Return the (X, Y) coordinate for the center point of the cell that contains the specified text.  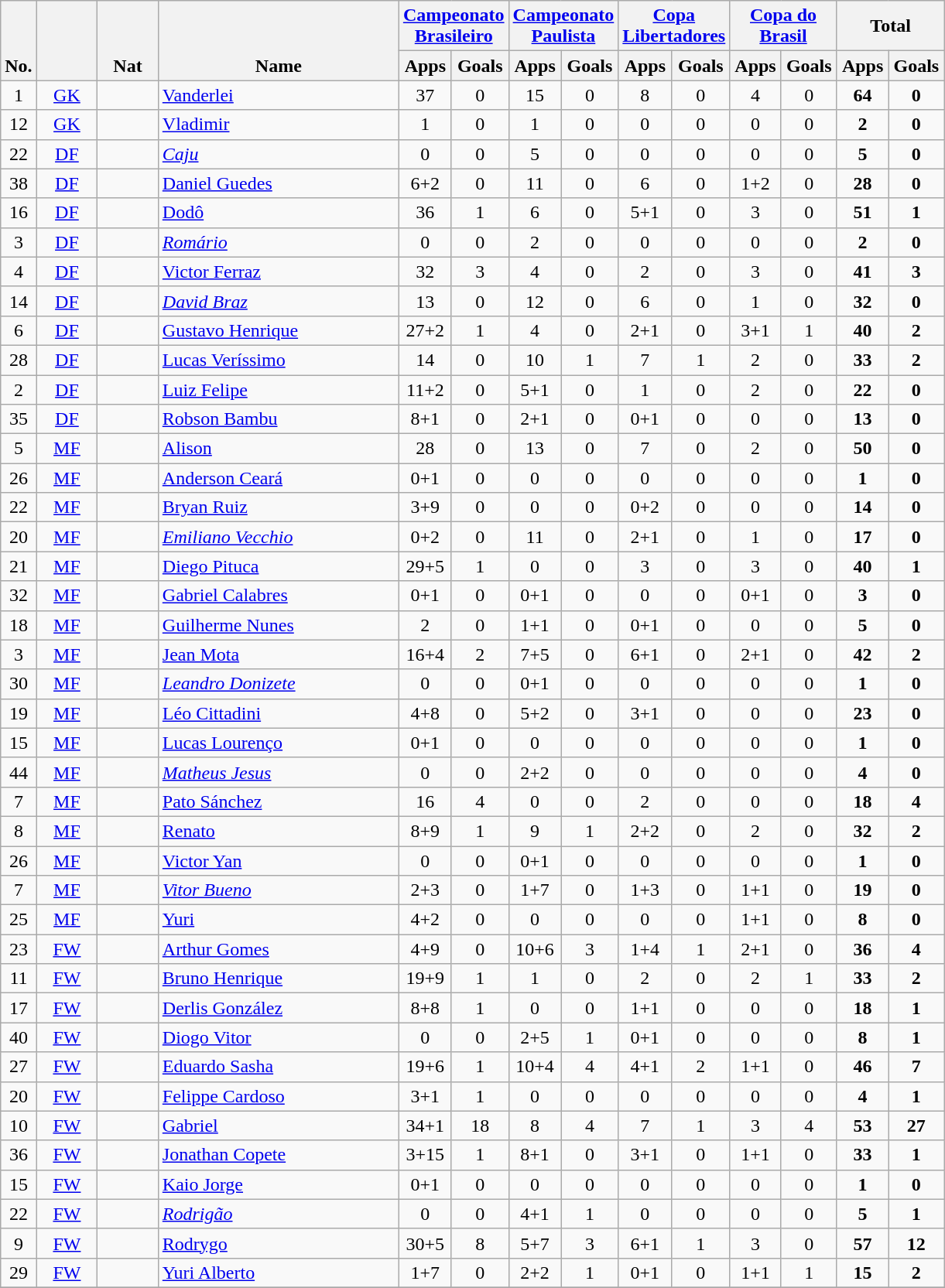
Arthur Gomes (279, 949)
5+7 (535, 1243)
8+9 (425, 831)
Jean Mota (279, 654)
Yuri (279, 920)
David Braz (279, 301)
3+15 (425, 1155)
Renato (279, 831)
Pato Sánchez (279, 801)
Vladimir (279, 125)
38 (19, 183)
4+2 (425, 920)
Victor Ferraz (279, 272)
41 (862, 272)
Romário (279, 242)
37 (425, 95)
8+8 (425, 1008)
1+4 (645, 949)
Total (890, 26)
Rodrygo (279, 1243)
51 (862, 213)
Vitor Bueno (279, 890)
10+6 (535, 949)
27+2 (425, 330)
Caju (279, 154)
Gustavo Henrique (279, 330)
10+4 (535, 1067)
Robson Bambu (279, 419)
Lucas Lourenço (279, 743)
Nat (128, 40)
Emiliano Vecchio (279, 537)
Copa do Brasil (783, 26)
64 (862, 95)
7+5 (535, 654)
Yuri Alberto (279, 1273)
Matheus Jesus (279, 772)
Diego Pituca (279, 566)
Leandro Donizete (279, 684)
Copa Libertadores (674, 26)
6+2 (425, 183)
Victor Yan (279, 861)
Gabriel Calabres (279, 596)
30+5 (425, 1243)
Lucas Veríssimo (279, 360)
5+2 (535, 713)
Rodrigão (279, 1214)
21 (19, 566)
Name (279, 40)
Daniel Guedes (279, 183)
4+9 (425, 949)
3+9 (425, 507)
Bryan Ruiz (279, 507)
Derlis González (279, 1008)
Léo Cittadini (279, 713)
Kaio Jorge (279, 1184)
11+2 (425, 389)
4+8 (425, 713)
29+5 (425, 566)
Guilherme Nunes (279, 625)
1+3 (645, 890)
Jonathan Copete (279, 1155)
Felippe Cardoso (279, 1096)
Bruno Henrique (279, 979)
2+3 (425, 890)
29 (19, 1273)
2+5 (535, 1037)
No. (19, 40)
Campeonato Paulista (563, 26)
35 (19, 419)
50 (862, 449)
16+4 (425, 654)
Vanderlei (279, 95)
Alison (279, 449)
19+9 (425, 979)
30 (19, 684)
46 (862, 1067)
25 (19, 920)
Luiz Felipe (279, 389)
42 (862, 654)
Diogo Vitor (279, 1037)
Dodô (279, 213)
53 (862, 1126)
Gabriel (279, 1126)
19+6 (425, 1067)
Campeonato Brasileiro (454, 26)
1+2 (755, 183)
Anderson Ceará (279, 478)
Eduardo Sasha (279, 1067)
57 (862, 1243)
34+1 (425, 1126)
44 (19, 772)
